Find where the given text appears and provide that cell's center as (X, Y) coordinate. 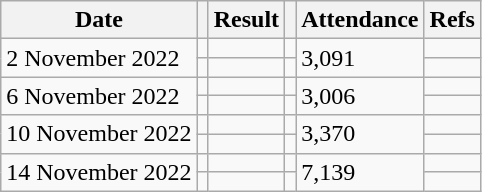
3,091 (360, 58)
Date (99, 20)
7,139 (360, 172)
14 November 2022 (99, 172)
2 November 2022 (99, 58)
6 November 2022 (99, 96)
3,370 (360, 134)
10 November 2022 (99, 134)
Attendance (360, 20)
3,006 (360, 96)
Result (246, 20)
Refs (452, 20)
